Output the (X, Y) coordinate of the center of the cell containing the given text.  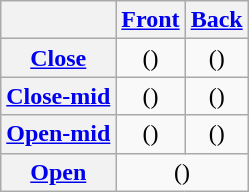
Open-mid (58, 134)
Close-mid (58, 96)
Back (216, 20)
Front (150, 20)
Open (58, 172)
Close (58, 58)
